Provide the (X, Y) coordinate of the cell's center where the given text is located.  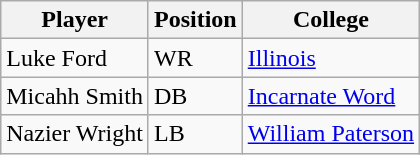
Nazier Wright (75, 134)
Player (75, 20)
WR (195, 58)
College (330, 20)
DB (195, 96)
Position (195, 20)
Incarnate Word (330, 96)
Illinois (330, 58)
LB (195, 134)
Micahh Smith (75, 96)
Luke Ford (75, 58)
William Paterson (330, 134)
